Scan for the cell matching the given text and deliver its (x, y) coordinate at center. 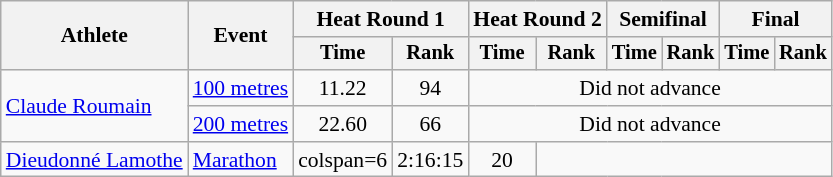
100 metres (240, 88)
Heat Round 2 (537, 19)
Event (240, 36)
Heat Round 1 (380, 19)
Semifinal (663, 19)
94 (430, 88)
200 metres (240, 124)
Athlete (94, 36)
Final (775, 19)
11.22 (342, 88)
22.60 (342, 124)
66 (430, 124)
Claude Roumain (94, 106)
